Scan for the cell matching the given text and deliver its [X, Y] coordinate at center. 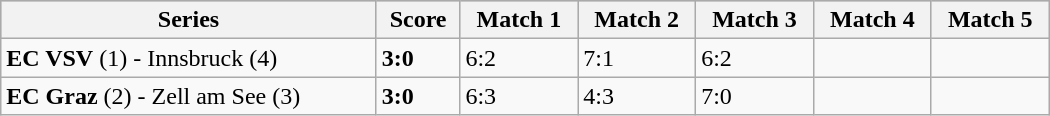
Match 3 [755, 20]
Match 2 [637, 20]
EC VSV (1) - Innsbruck (4) [189, 58]
Match 4 [872, 20]
7:0 [755, 96]
4:3 [637, 96]
Score [418, 20]
Match 5 [990, 20]
Match 1 [519, 20]
7:1 [637, 58]
Series [189, 20]
EC Graz (2) - Zell am See (3) [189, 96]
6:3 [519, 96]
